Determine the (x, y) coordinate at the center of the cell enclosing the given text.  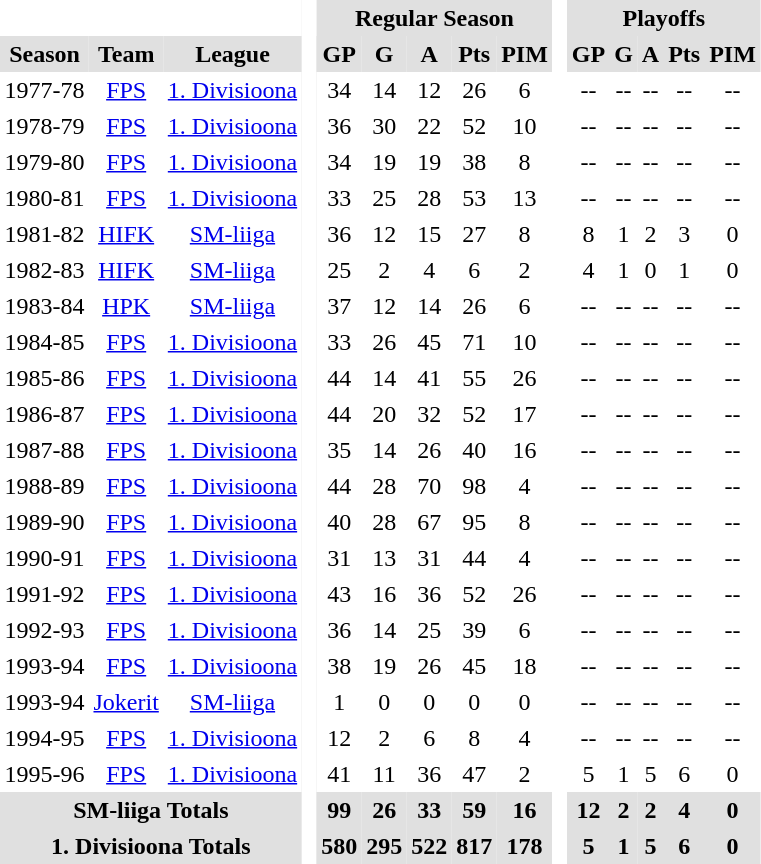
1994-95 (44, 738)
67 (430, 522)
SM-liiga Totals (151, 810)
295 (384, 846)
1984-85 (44, 342)
1987-88 (44, 450)
1990-91 (44, 558)
178 (525, 846)
1980-81 (44, 198)
59 (474, 810)
1986-87 (44, 414)
1992-93 (44, 630)
47 (474, 774)
1982-83 (44, 270)
99 (340, 810)
20 (384, 414)
1977-78 (44, 90)
1. Divisioona Totals (151, 846)
Regular Season (435, 18)
1981-82 (44, 234)
11 (384, 774)
1995-96 (44, 774)
37 (340, 306)
1989-90 (44, 522)
Season (44, 54)
71 (474, 342)
22 (430, 126)
817 (474, 846)
Jokerit (126, 702)
3 (684, 234)
1978-79 (44, 126)
39 (474, 630)
55 (474, 378)
27 (474, 234)
1985-86 (44, 378)
95 (474, 522)
70 (430, 486)
18 (525, 666)
32 (430, 414)
35 (340, 450)
17 (525, 414)
522 (430, 846)
98 (474, 486)
League (232, 54)
53 (474, 198)
HPK (126, 306)
1988-89 (44, 486)
1979-80 (44, 162)
43 (340, 594)
1983-84 (44, 306)
Playoffs (664, 18)
15 (430, 234)
30 (384, 126)
1991-92 (44, 594)
580 (340, 846)
Team (126, 54)
